Pinpoint the cell where the given text exists, returning its (x, y) midpoint coordinate. 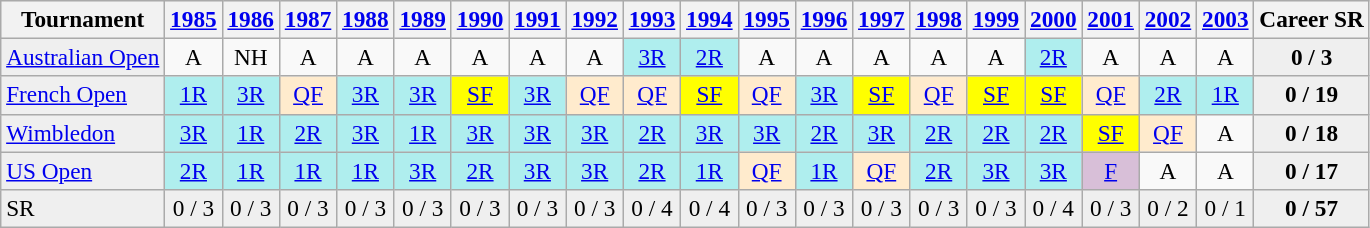
0 / 1 (1226, 208)
2000 (1054, 19)
1995 (766, 19)
1998 (938, 19)
1996 (824, 19)
1985 (194, 19)
Career SR (1312, 19)
SR (83, 208)
1994 (710, 19)
0 / 18 (1312, 133)
1988 (366, 19)
0 / 19 (1312, 95)
1997 (882, 19)
US Open (83, 170)
0 / 17 (1312, 170)
Tournament (83, 19)
Australian Open (83, 57)
2002 (1168, 19)
F (1110, 170)
2003 (1226, 19)
1993 (652, 19)
2001 (1110, 19)
1992 (594, 19)
0 / 57 (1312, 208)
1990 (480, 19)
0 / 2 (1168, 208)
1999 (996, 19)
French Open (83, 95)
1989 (422, 19)
NH (250, 57)
1987 (308, 19)
1991 (538, 19)
1986 (250, 19)
Wimbledon (83, 133)
